For the text-containing cell, return its midpoint in [X, Y] coordinate format. 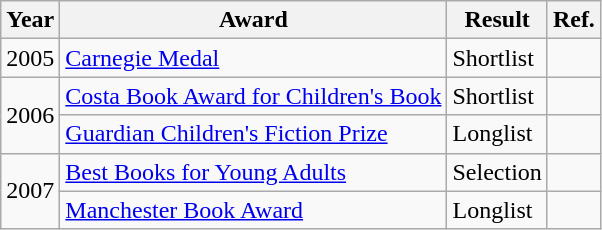
2006 [30, 115]
Result [497, 20]
Costa Book Award for Children's Book [254, 96]
2007 [30, 191]
Guardian Children's Fiction Prize [254, 134]
Year [30, 20]
Selection [497, 172]
Manchester Book Award [254, 210]
2005 [30, 58]
Award [254, 20]
Best Books for Young Adults [254, 172]
Ref. [574, 20]
Carnegie Medal [254, 58]
